Scan for the cell matching the given text and deliver its [X, Y] coordinate at center. 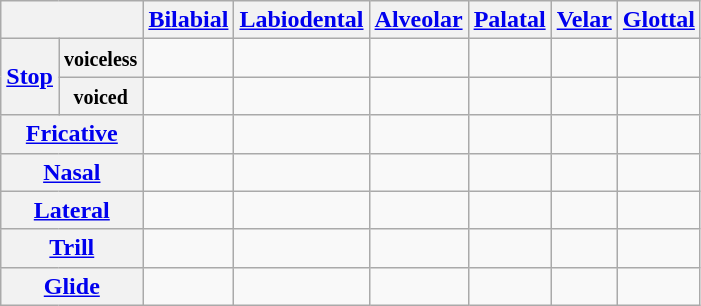
Fricative [72, 134]
Stop [30, 77]
voiced [100, 96]
Glide [72, 286]
voiceless [100, 58]
Nasal [72, 172]
Trill [72, 248]
Bilabial [188, 20]
Alveolar [418, 20]
Glottal [658, 20]
Velar [584, 20]
Palatal [510, 20]
Labiodental [302, 20]
Lateral [72, 210]
